Identify which cell holds the provided text, then report its (X, Y) central coordinate. 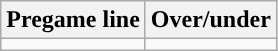
Pregame line (74, 20)
Over/under (210, 20)
